Extract the [X, Y] coordinate from the center of the cell holding the provided text.  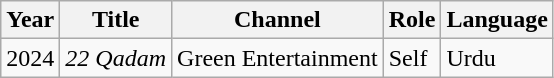
Language [497, 20]
2024 [30, 58]
22 Qadam [116, 58]
Year [30, 20]
Role [412, 20]
Green Entertainment [278, 58]
Urdu [497, 58]
Self [412, 58]
Channel [278, 20]
Title [116, 20]
